Output the [X, Y] coordinate of the center of the cell containing the given text.  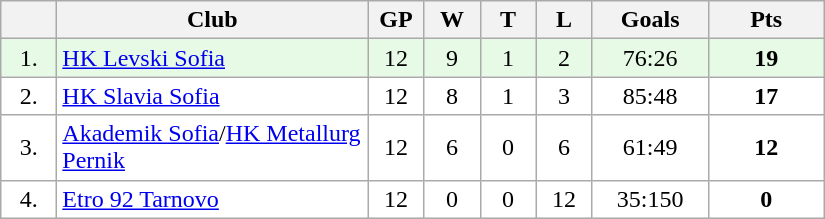
W [452, 20]
L [564, 20]
61:49 [650, 148]
35:150 [650, 199]
2 [564, 58]
8 [452, 96]
1. [29, 58]
HK Slavia Sofia [212, 96]
85:48 [650, 96]
3. [29, 148]
2. [29, 96]
GP [396, 20]
19 [766, 58]
Akademik Sofia/HK Metallurg Pernik [212, 148]
17 [766, 96]
HK Levski Sofia [212, 58]
4. [29, 199]
Pts [766, 20]
3 [564, 96]
T [508, 20]
Etro 92 Tarnovo [212, 199]
Goals [650, 20]
9 [452, 58]
76:26 [650, 58]
Club [212, 20]
